Extract the [x, y] coordinate from the center of the cell holding the provided text.  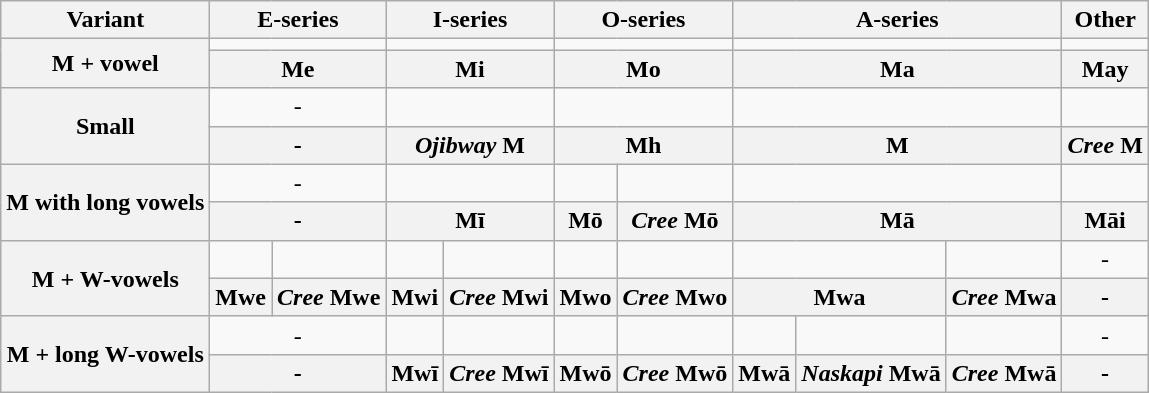
Mwi [415, 297]
Mā [898, 221]
M with long vowels [106, 202]
Ma [898, 69]
May [1105, 69]
Mo [644, 69]
Cree Mwō [675, 373]
Cree Mwe [329, 297]
Māi [1105, 221]
E-series [298, 20]
Mi [470, 69]
Mwa [840, 297]
M + W-vowels [106, 278]
Mwo [586, 297]
Cree Mwī [499, 373]
Me [298, 69]
Cree Mwi [499, 297]
Cree Mō [675, 221]
Ojibway M [470, 145]
Other [1105, 20]
Mwī [415, 373]
Cree Mwa [1004, 297]
Mwe [241, 297]
Mī [470, 221]
Cree Mwā [1004, 373]
M + long W-vowels [106, 354]
Cree Mwo [675, 297]
I-series [470, 20]
M [898, 145]
Variant [106, 20]
Mō [586, 221]
Small [106, 126]
Cree M [1105, 145]
M + vowel [106, 64]
O-series [644, 20]
Mwō [586, 373]
Naskapi Mwā [871, 373]
A-series [898, 20]
Mh [644, 145]
Mwā [764, 373]
